Detect which cell encompasses the target text, then output its [X, Y] center coordinate. 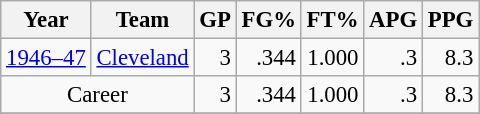
Year [46, 20]
FT% [332, 20]
Team [142, 20]
Career [98, 95]
APG [394, 20]
FG% [268, 20]
PPG [450, 20]
1946–47 [46, 58]
GP [215, 20]
Cleveland [142, 58]
